Pinpoint the cell where the given text exists, returning its (X, Y) midpoint coordinate. 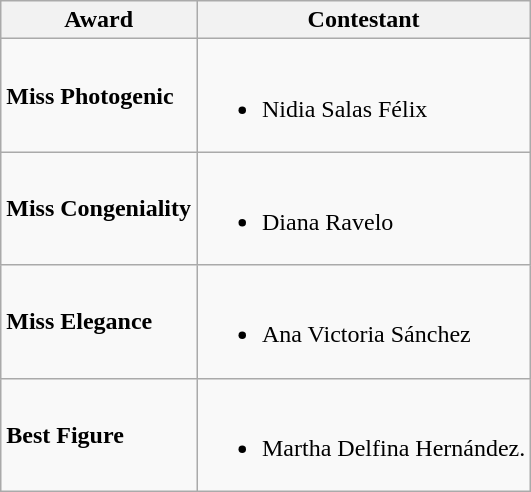
Nidia Salas Félix (363, 96)
Miss Photogenic (99, 96)
Ana Victoria Sánchez (363, 322)
Martha Delfina Hernández. (363, 434)
Best Figure (99, 434)
Miss Elegance (99, 322)
Contestant (363, 20)
Diana Ravelo (363, 208)
Award (99, 20)
Miss Congeniality (99, 208)
